Search for the cell housing the specified text and yield its [X, Y] center coordinate. 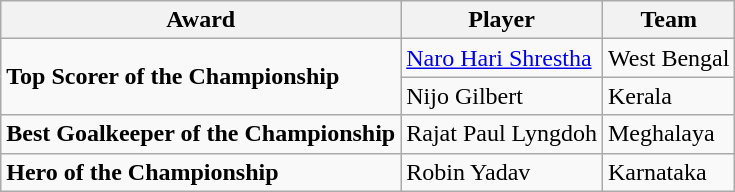
Team [668, 20]
Kerala [668, 96]
Player [502, 20]
Naro Hari Shrestha [502, 58]
West Bengal [668, 58]
Best Goalkeeper of the Championship [201, 134]
Robin Yadav [502, 172]
Award [201, 20]
Nijo Gilbert [502, 96]
Rajat Paul Lyngdoh [502, 134]
Top Scorer of the Championship [201, 77]
Hero of the Championship [201, 172]
Meghalaya [668, 134]
Karnataka [668, 172]
